Output the (X, Y) coordinate of the center of the cell containing the given text.  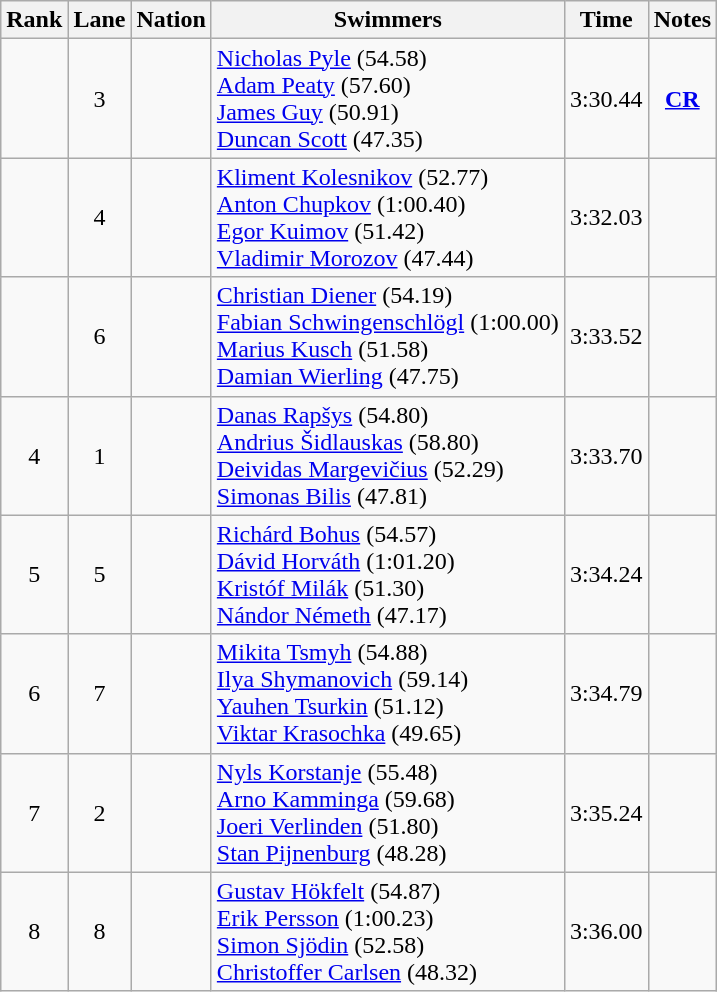
3 (100, 98)
3:33.70 (606, 456)
3:36.00 (606, 932)
3:32.03 (606, 218)
Rank (34, 20)
Nyls Korstanje (55.48)Arno Kamminga (59.68)Joeri Verlinden (51.80)Stan Pijnenburg (48.28) (388, 812)
3:34.24 (606, 574)
3:35.24 (606, 812)
Nicholas Pyle (54.58)Adam Peaty (57.60)James Guy (50.91)Duncan Scott (47.35) (388, 98)
3:30.44 (606, 98)
Swimmers (388, 20)
Nation (171, 20)
Kliment Kolesnikov (52.77)Anton Chupkov (1:00.40)Egor Kuimov (51.42)Vladimir Morozov (47.44) (388, 218)
Christian Diener (54.19)Fabian Schwingenschlögl (1:00.00)Marius Kusch (51.58)Damian Wierling (47.75) (388, 336)
Lane (100, 20)
Gustav Hökfelt (54.87)Erik Persson (1:00.23)Simon Sjödin (52.58)Christoffer Carlsen (48.32) (388, 932)
Notes (682, 20)
CR (682, 98)
1 (100, 456)
3:34.79 (606, 694)
2 (100, 812)
Richárd Bohus (54.57)Dávid Horváth (1:01.20)Kristóf Milák (51.30)Nándor Németh (47.17) (388, 574)
Mikita Tsmyh (54.88)Ilya Shymanovich (59.14)Yauhen Tsurkin (51.12)Viktar Krasochka (49.65) (388, 694)
3:33.52 (606, 336)
Time (606, 20)
Danas Rapšys (54.80)Andrius Šidlauskas (58.80)Deividas Margevičius (52.29)Simonas Bilis (47.81) (388, 456)
